For the text-containing cell, return its midpoint in (X, Y) coordinate format. 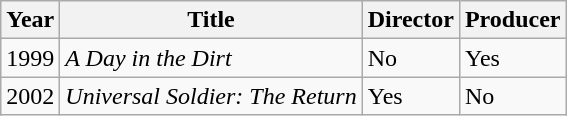
Universal Soldier: The Return (211, 96)
2002 (30, 96)
1999 (30, 58)
A Day in the Dirt (211, 58)
Year (30, 20)
Director (410, 20)
Title (211, 20)
Producer (512, 20)
